Pinpoint the cell where the given text exists, returning its (X, Y) midpoint coordinate. 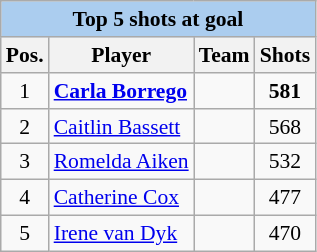
Team (224, 55)
470 (286, 233)
Caitlin Bassett (122, 126)
Romelda Aiken (122, 162)
4 (25, 197)
477 (286, 197)
Catherine Cox (122, 197)
3 (25, 162)
Shots (286, 55)
1 (25, 91)
Top 5 shots at goal (158, 19)
Player (122, 55)
2 (25, 126)
532 (286, 162)
Carla Borrego (122, 91)
Pos. (25, 55)
5 (25, 233)
581 (286, 91)
Irene van Dyk (122, 233)
568 (286, 126)
